Locate the cell with the specified text and output its (x, y) center coordinate. 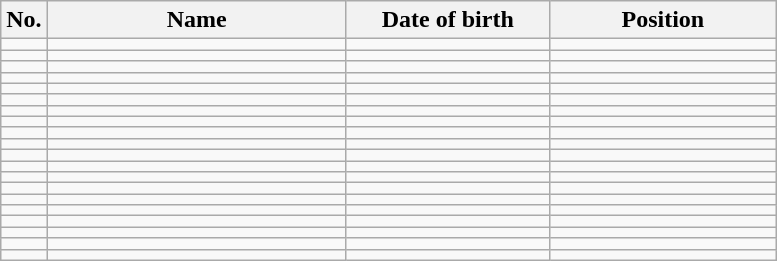
Date of birth (448, 20)
Name (196, 20)
No. (24, 20)
Position (662, 20)
